Find where the given text appears and provide that cell's center as [X, Y] coordinate. 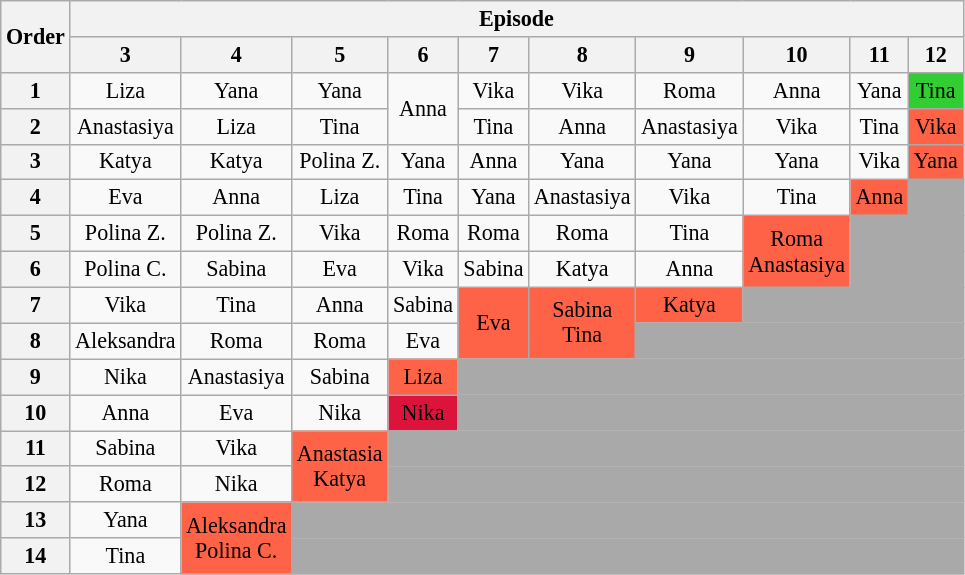
1 [36, 90]
RomaAnastasiya [796, 251]
AnastasiaKatya [340, 466]
Aleksandra [126, 341]
Order [36, 36]
Polina C. [126, 269]
14 [36, 556]
2 [36, 126]
Aleksandra Polina C. [236, 538]
13 [36, 520]
SabinaTina [582, 323]
Episode [516, 18]
